Locate the cell with the specified text and output its (X, Y) center coordinate. 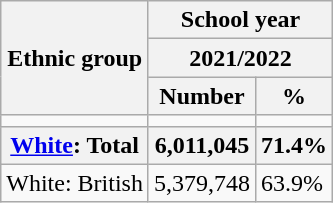
School year (240, 20)
White: Total (75, 145)
6,011,045 (202, 145)
63.9% (294, 183)
5,379,748 (202, 183)
2021/2022 (240, 58)
White: British (75, 183)
Number (202, 96)
% (294, 96)
Ethnic group (75, 58)
71.4% (294, 145)
